Capture the cell that displays the provided text and extract its (X, Y) central coordinate. 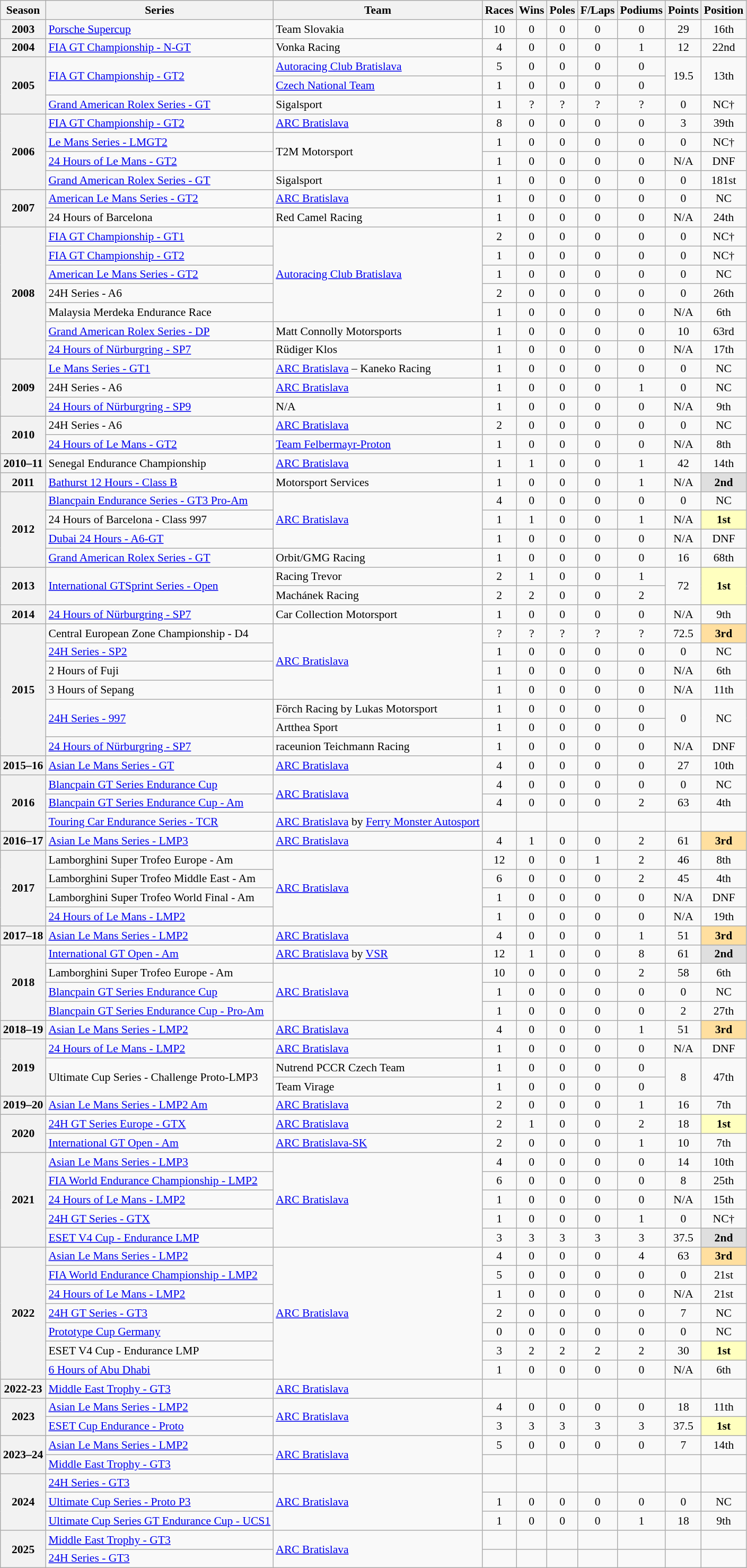
2015 (23, 690)
2023 (23, 1416)
25th (724, 1181)
2018 (23, 982)
Dubai 24 Hours - A6-GT (159, 539)
17th (724, 350)
Ultimate Cup Series - Proto P3 (159, 1502)
Nutrend PCCR Czech Team (377, 1068)
Vonka Racing (377, 48)
2023–24 (23, 1455)
Podiums (641, 10)
F/Laps (598, 10)
Central European Zone Championship - D4 (159, 633)
Blancpain Endurance Series - GT3 Pro-Am (159, 501)
Team Slovakia (377, 29)
2020 (23, 1133)
Orbit/GMG Racing (377, 558)
Series (159, 10)
Blancpain GT Series Endurance Cup - Pro-Am (159, 1011)
Poles (563, 10)
2004 (23, 48)
Ultimate Cup Series - Challenge Proto-LMP3 (159, 1077)
Team (377, 10)
Blancpain GT Series Endurance Cup - Am (159, 803)
Ultimate Cup Series GT Endurance Cup - UCS1 (159, 1521)
T2M Motorsport (377, 152)
2015–16 (23, 765)
Bathurst 12 Hours - Class B (159, 482)
Points (683, 10)
2018–19 (23, 1030)
2016 (23, 804)
Malaysia Merdeka Endurance Race (159, 312)
Lamborghini Super Trofeo Middle East - Am (159, 879)
24H Series - SP2 (159, 652)
58 (683, 973)
Asian Le Mans Series - LMP2 Am (159, 1105)
2010 (23, 435)
2025 (23, 1549)
Le Mans Series - GT1 (159, 369)
Artthea Sport (377, 728)
2011 (23, 482)
2016–17 (23, 841)
2 Hours of Fuji (159, 671)
24 Hours of Barcelona - Class 997 (159, 520)
raceunion Teichmann Racing (377, 747)
47th (724, 1077)
Position (724, 10)
2007 (23, 208)
Machánek Racing (377, 596)
Racing Trevor (377, 577)
24H GT Series - GT3 (159, 1313)
27th (724, 1011)
Grand American Rolex Series - DP (159, 331)
24 Hours of Nürburgring - SP9 (159, 407)
Team Virage (377, 1087)
2008 (23, 294)
Czech National Team (377, 86)
19th (724, 917)
27 (683, 765)
Prototype Cup Germany (159, 1332)
15th (724, 1200)
2006 (23, 152)
2013 (23, 586)
24 Hours of Barcelona (159, 218)
ARC Bratislava by VSR (377, 954)
2022 (23, 1312)
2019 (23, 1068)
30 (683, 1351)
FIA GT Championship - N-GT (159, 48)
16th (724, 29)
13th (724, 76)
46 (683, 860)
2017 (23, 888)
2012 (23, 529)
Förch Racing by Lukas Motorsport (377, 709)
2019–20 (23, 1105)
Asian Le Mans Series - GT (159, 765)
2017–18 (23, 936)
42 (683, 463)
2005 (23, 86)
FIA GT Championship - GT1 (159, 237)
26th (724, 294)
2010–11 (23, 463)
Red Camel Racing (377, 218)
Touring Car Endurance Series - TCR (159, 822)
19.5 (683, 76)
63rd (724, 331)
2021 (23, 1200)
Season (23, 10)
72.5 (683, 633)
Le Mans Series - LMGT2 (159, 143)
24H GT Series - GTX (159, 1219)
14 (683, 1162)
22nd (724, 48)
Lamborghini Super Trofeo World Final - Am (159, 898)
2014 (23, 614)
International GTSprint Series - Open (159, 586)
3 Hours of Sepang (159, 690)
ARC Bratislava by Ferry Monster Autosport (377, 822)
2022-23 (23, 1389)
24H GT Series Europe - GTX (159, 1124)
24th (724, 218)
29 (683, 29)
6 Hours of Abu Dhabi (159, 1370)
68th (724, 558)
ESET Cup Endurance - Proto (159, 1426)
72 (683, 586)
2024 (23, 1502)
Team Felbermayr-Proton (377, 445)
Motorsport Services (377, 482)
Matt Connolly Motorsports (377, 331)
Car Collection Motorsport (377, 614)
ARC Bratislava-SK (377, 1143)
Senegal Endurance Championship (159, 463)
Rüdiger Klos (377, 350)
2003 (23, 29)
Wins (532, 10)
24H Series - 997 (159, 718)
181st (724, 180)
2009 (23, 388)
45 (683, 879)
ARC Bratislava – Kaneko Racing (377, 369)
Porsche Supercup (159, 29)
39th (724, 124)
Races (499, 10)
